Scan for the cell matching the given text and deliver its (X, Y) coordinate at center. 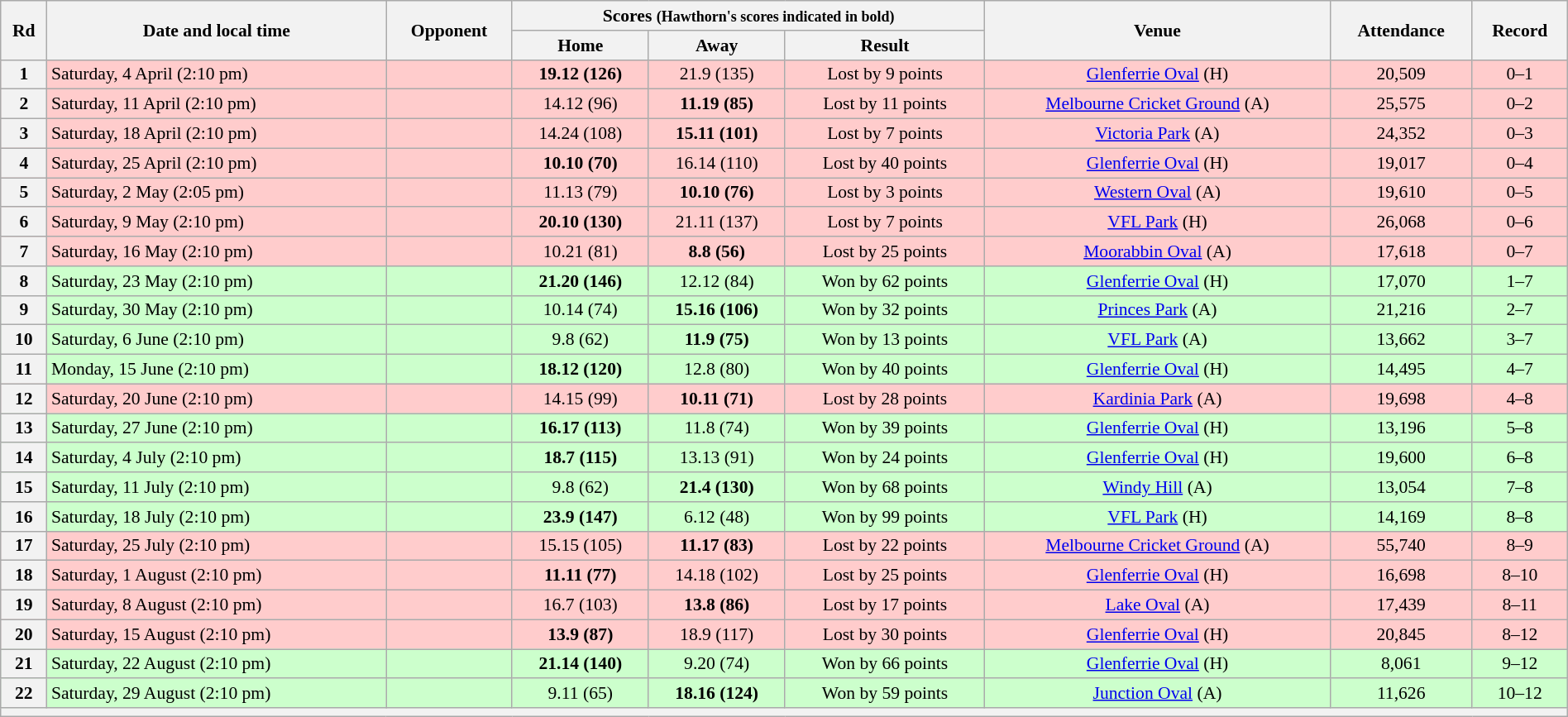
10 (24, 340)
16.17 (113) (581, 428)
8–11 (1520, 605)
Western Oval (A) (1158, 193)
19,610 (1401, 193)
Record (1520, 30)
Attendance (1401, 30)
7–8 (1520, 487)
Lost by 30 points (885, 634)
Saturday, 18 July (2:10 pm) (217, 517)
17,070 (1401, 281)
Won by 40 points (885, 370)
21.20 (146) (581, 281)
8–9 (1520, 546)
15 (24, 487)
Saturday, 15 August (2:10 pm) (217, 634)
19,600 (1401, 458)
19.12 (126) (581, 74)
8–12 (1520, 634)
21.9 (135) (716, 74)
Saturday, 23 May (2:10 pm) (217, 281)
0–2 (1520, 104)
Monday, 15 June (2:10 pm) (217, 370)
0–7 (1520, 251)
23.9 (147) (581, 517)
13.9 (87) (581, 634)
Scores (Hawthorn's scores indicated in bold) (748, 16)
Won by 39 points (885, 428)
11.13 (79) (581, 193)
10–12 (1520, 694)
Saturday, 18 April (2:10 pm) (217, 134)
Lost by 22 points (885, 546)
13,662 (1401, 340)
6 (24, 222)
14.12 (96) (581, 104)
19 (24, 605)
13.8 (86) (716, 605)
10.11 (71) (716, 399)
Saturday, 27 June (2:10 pm) (217, 428)
16,698 (1401, 576)
26,068 (1401, 222)
Moorabbin Oval (A) (1158, 251)
3–7 (1520, 340)
Junction Oval (A) (1158, 694)
4–8 (1520, 399)
0–4 (1520, 163)
15.11 (101) (716, 134)
21.11 (137) (716, 222)
Saturday, 22 August (2:10 pm) (217, 664)
25,575 (1401, 104)
4–7 (1520, 370)
Saturday, 6 June (2:10 pm) (217, 340)
11.17 (83) (716, 546)
13,196 (1401, 428)
5–8 (1520, 428)
Saturday, 8 August (2:10 pm) (217, 605)
14,169 (1401, 517)
Won by 32 points (885, 310)
13.13 (91) (716, 458)
24,352 (1401, 134)
Saturday, 11 July (2:10 pm) (217, 487)
Lost by 40 points (885, 163)
2 (24, 104)
14 (24, 458)
14.24 (108) (581, 134)
8.8 (56) (716, 251)
20 (24, 634)
Saturday, 11 April (2:10 pm) (217, 104)
Lost by 3 points (885, 193)
11.9 (75) (716, 340)
Won by 24 points (885, 458)
Saturday, 2 May (2:05 pm) (217, 193)
12.8 (80) (716, 370)
20.10 (130) (581, 222)
21.4 (130) (716, 487)
Kardinia Park (A) (1158, 399)
8 (24, 281)
12 (24, 399)
0–1 (1520, 74)
Saturday, 29 August (2:10 pm) (217, 694)
16.7 (103) (581, 605)
11,626 (1401, 694)
9.20 (74) (716, 664)
19,017 (1401, 163)
14.15 (99) (581, 399)
8–8 (1520, 517)
Date and local time (217, 30)
14.18 (102) (716, 576)
Away (716, 45)
Saturday, 16 May (2:10 pm) (217, 251)
20,509 (1401, 74)
Saturday, 1 August (2:10 pm) (217, 576)
55,740 (1401, 546)
18.16 (124) (716, 694)
Won by 68 points (885, 487)
0–6 (1520, 222)
19,698 (1401, 399)
10.10 (70) (581, 163)
4 (24, 163)
Lake Oval (A) (1158, 605)
15.15 (105) (581, 546)
1 (24, 74)
Won by 13 points (885, 340)
21,216 (1401, 310)
13,054 (1401, 487)
Saturday, 4 July (2:10 pm) (217, 458)
Lost by 17 points (885, 605)
5 (24, 193)
6.12 (48) (716, 517)
1–7 (1520, 281)
Lost by 28 points (885, 399)
Saturday, 25 April (2:10 pm) (217, 163)
18.7 (115) (581, 458)
18.9 (117) (716, 634)
11.19 (85) (716, 104)
11.8 (74) (716, 428)
0–3 (1520, 134)
18 (24, 576)
Home (581, 45)
VFL Park (A) (1158, 340)
12.12 (84) (716, 281)
10.14 (74) (581, 310)
22 (24, 694)
Saturday, 30 May (2:10 pm) (217, 310)
9–12 (1520, 664)
11 (24, 370)
Lost by 9 points (885, 74)
Rd (24, 30)
16.14 (110) (716, 163)
8,061 (1401, 664)
20,845 (1401, 634)
Venue (1158, 30)
Saturday, 25 July (2:10 pm) (217, 546)
Princes Park (A) (1158, 310)
Saturday, 9 May (2:10 pm) (217, 222)
15.16 (106) (716, 310)
Won by 59 points (885, 694)
17,439 (1401, 605)
Won by 99 points (885, 517)
Result (885, 45)
9.11 (65) (581, 694)
6–8 (1520, 458)
18.12 (120) (581, 370)
8–10 (1520, 576)
7 (24, 251)
Saturday, 4 April (2:10 pm) (217, 74)
Windy Hill (A) (1158, 487)
Lost by 11 points (885, 104)
Victoria Park (A) (1158, 134)
21 (24, 664)
10.21 (81) (581, 251)
Won by 62 points (885, 281)
13 (24, 428)
17,618 (1401, 251)
3 (24, 134)
Won by 66 points (885, 664)
10.10 (76) (716, 193)
0–5 (1520, 193)
Saturday, 20 June (2:10 pm) (217, 399)
9 (24, 310)
Opponent (450, 30)
21.14 (140) (581, 664)
16 (24, 517)
17 (24, 546)
11.11 (77) (581, 576)
14,495 (1401, 370)
2–7 (1520, 310)
